Search for the cell housing the specified text and yield its (X, Y) center coordinate. 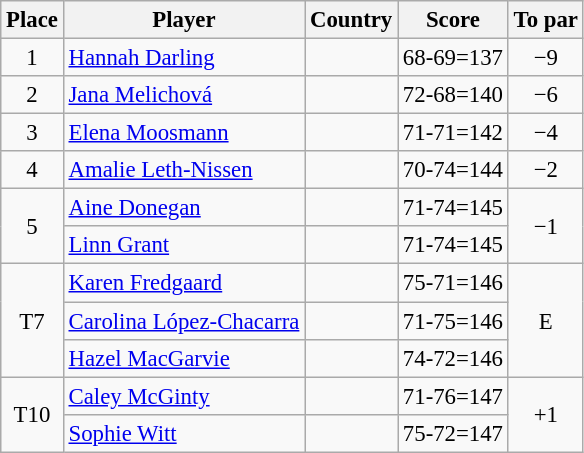
E (546, 320)
5 (32, 226)
71-75=146 (454, 321)
−1 (546, 226)
2 (32, 95)
Karen Fredgaard (184, 283)
70-74=144 (454, 170)
Caley McGinty (184, 396)
75-72=147 (454, 433)
To par (546, 20)
Score (454, 20)
−9 (546, 58)
T7 (32, 320)
3 (32, 133)
Hazel MacGarvie (184, 358)
74-72=146 (454, 358)
Amalie Leth-Nissen (184, 170)
T10 (32, 414)
−6 (546, 95)
71-76=147 (454, 396)
Jana Melichová (184, 95)
4 (32, 170)
Player (184, 20)
−4 (546, 133)
72-68=140 (454, 95)
Elena Moosmann (184, 133)
−2 (546, 170)
Country (352, 20)
Aine Donegan (184, 208)
Linn Grant (184, 245)
Place (32, 20)
71-71=142 (454, 133)
1 (32, 58)
+1 (546, 414)
Hannah Darling (184, 58)
68-69=137 (454, 58)
75-71=146 (454, 283)
Sophie Witt (184, 433)
Carolina López-Chacarra (184, 321)
